Identify which cell holds the provided text, then report its [x, y] central coordinate. 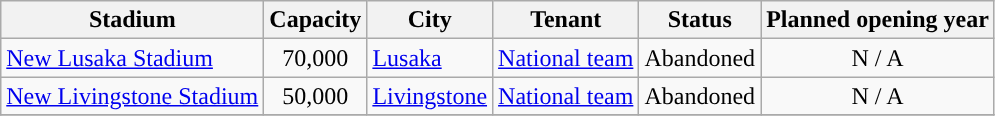
New Lusaka Stadium [132, 58]
New Livingstone Stadium [132, 96]
Tenant [566, 20]
Lusaka [430, 58]
City [430, 20]
Planned opening year [878, 20]
70,000 [316, 58]
Livingstone [430, 96]
Status [700, 20]
Stadium [132, 20]
50,000 [316, 96]
Capacity [316, 20]
